Find where the given text appears and provide that cell's center as [x, y] coordinate. 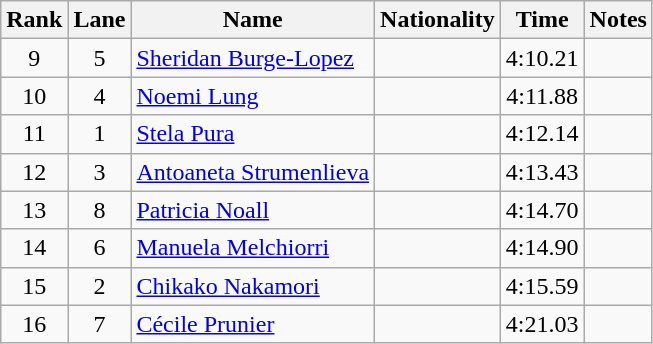
15 [34, 286]
Patricia Noall [253, 210]
10 [34, 96]
Cécile Prunier [253, 324]
Time [542, 20]
4 [100, 96]
Notes [618, 20]
Stela Pura [253, 134]
Lane [100, 20]
3 [100, 172]
4:15.59 [542, 286]
4:11.88 [542, 96]
12 [34, 172]
9 [34, 58]
Chikako Nakamori [253, 286]
Sheridan Burge-Lopez [253, 58]
Noemi Lung [253, 96]
4:14.70 [542, 210]
13 [34, 210]
4:14.90 [542, 248]
2 [100, 286]
6 [100, 248]
Name [253, 20]
16 [34, 324]
Antoaneta Strumenlieva [253, 172]
14 [34, 248]
1 [100, 134]
4:13.43 [542, 172]
5 [100, 58]
Nationality [438, 20]
7 [100, 324]
Manuela Melchiorri [253, 248]
4:12.14 [542, 134]
8 [100, 210]
11 [34, 134]
4:21.03 [542, 324]
4:10.21 [542, 58]
Rank [34, 20]
